Identify which cell holds the provided text, then report its [X, Y] central coordinate. 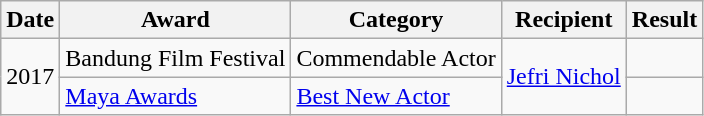
Recipient [564, 20]
Category [396, 20]
Best New Actor [396, 96]
Bandung Film Festival [176, 58]
Jefri Nichol [564, 77]
Date [30, 20]
Award [176, 20]
Maya Awards [176, 96]
Result [664, 20]
2017 [30, 77]
Commendable Actor [396, 58]
